Pinpoint the cell where the given text exists, returning its [x, y] midpoint coordinate. 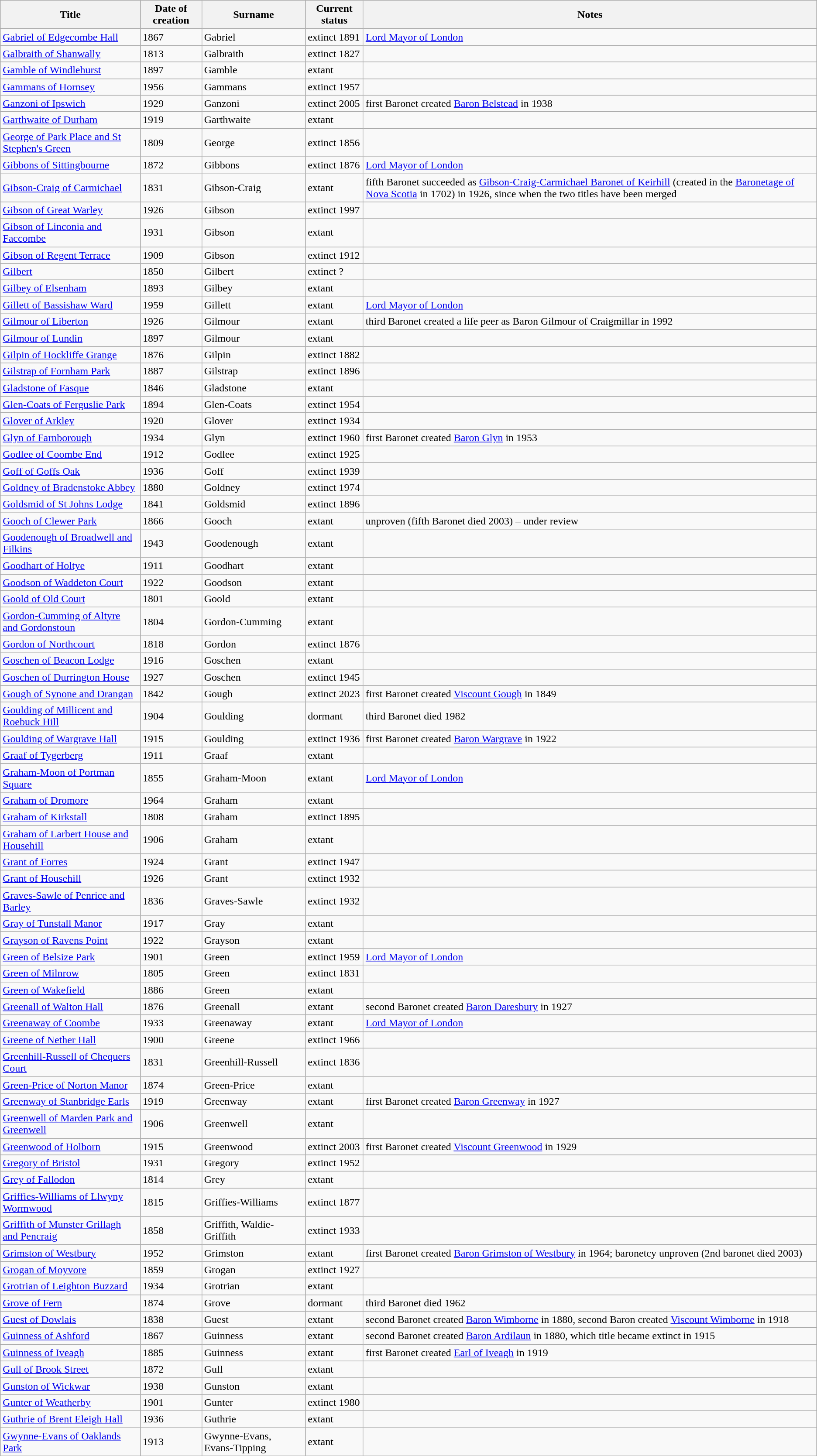
1804 [171, 621]
extinct 1856 [334, 142]
Goschen of Beacon Lodge [71, 661]
Greenhill-Russell [253, 1062]
Guest [253, 1319]
Glyn [253, 438]
Green of Milnrow [71, 973]
Date of creation [171, 15]
Goold [253, 599]
1917 [171, 924]
Gibbons [253, 165]
Gibbons of Sittingbourne [71, 165]
extinct 2005 [334, 103]
1952 [171, 1253]
Green-Price [253, 1085]
Grimston [253, 1253]
1900 [171, 1040]
Graham of Larbert House and Househill [71, 839]
1850 [171, 272]
Title [71, 15]
1943 [171, 544]
Notes [590, 15]
Goodhart [253, 566]
1885 [171, 1353]
1858 [171, 1230]
1964 [171, 800]
Current status [334, 15]
extinct 1934 [334, 421]
extinct 1966 [334, 1040]
Glen-Coats of Ferguslie Park [71, 404]
Grey of Fallodon [71, 1180]
extinct 1827 [334, 54]
Gooch of Clewer Park [71, 521]
Gilstrap of Fornham Park [71, 371]
Greenway of Stanbridge Earls [71, 1101]
Godlee [253, 454]
Grogan [253, 1270]
Greene of Nether Hall [71, 1040]
extinct 1954 [334, 404]
Gamble [253, 70]
Grogan of Moyvore [71, 1270]
Grimston of Westbury [71, 1253]
Gregory of Bristol [71, 1163]
1933 [171, 1023]
extinct 1895 [334, 817]
extinct 1936 [334, 739]
extinct 1952 [334, 1163]
second Baronet created Baron Wimborne in 1880, second Baron created Viscount Wimborne in 1918 [590, 1319]
Graham of Kirkstall [71, 817]
Glyn of Farnborough [71, 438]
Grey [253, 1180]
Grant of Forres [71, 862]
extinct 1882 [334, 355]
Gooch [253, 521]
Gough of Synone and Drangan [71, 694]
Gilpin of Hockliffe Grange [71, 355]
Grove of Fern [71, 1303]
Goold of Old Court [71, 599]
1912 [171, 454]
third Baronet died 1962 [590, 1303]
Greenaway of Coombe [71, 1023]
Greenwood of Holborn [71, 1146]
1938 [171, 1386]
Gibson of Great Warley [71, 210]
extinct 1959 [334, 957]
Grant of Househill [71, 879]
Gull of Brook Street [71, 1369]
Goschen of Durrington House [71, 677]
third Baronet died 1982 [590, 716]
first Baronet created Earl of Iveagh in 1919 [590, 1353]
1959 [171, 305]
extinct 1960 [334, 438]
extinct 1912 [334, 255]
Goldsmid [253, 504]
Gabriel of Edgecombe Hall [71, 37]
Griffith, Waldie-Griffith [253, 1230]
Graves-Sawle [253, 901]
1859 [171, 1270]
Gray of Tunstall Manor [71, 924]
1927 [171, 677]
Graham of Dromore [71, 800]
Guthrie [253, 1419]
Griffies-Williams [253, 1202]
Greenwell [253, 1124]
Goldney [253, 487]
Gilmour of Liberton [71, 322]
Galbraith of Shanwally [71, 54]
extinct 1974 [334, 487]
extinct 1997 [334, 210]
George of Park Place and St Stephen's Green [71, 142]
1801 [171, 599]
extinct 1836 [334, 1062]
Greenaway [253, 1023]
1909 [171, 255]
Gordon [253, 644]
1894 [171, 404]
Ganzoni of Ipswich [71, 103]
1818 [171, 644]
1893 [171, 288]
Green-Price of Norton Manor [71, 1085]
unproven (fifth Baronet died 2003) – under review [590, 521]
third Baronet created a life peer as Baron Gilmour of Craigmillar in 1992 [590, 322]
Goff [253, 471]
extinct 1939 [334, 471]
Gibson-Craig [253, 188]
Gillett [253, 305]
1846 [171, 388]
Guinness of Ashford [71, 1336]
Graaf [253, 755]
Green of Belsize Park [71, 957]
Goulding of Millicent and Roebuck Hill [71, 716]
Gray [253, 924]
Goldney of Bradenstoke Abbey [71, 487]
extinct 2003 [334, 1146]
Greene [253, 1040]
extinct 1927 [334, 1270]
Greenall of Walton Hall [71, 1007]
Garthwaite [253, 120]
1836 [171, 901]
1887 [171, 371]
Greenwood [253, 1146]
Gabriel [253, 37]
Goldsmid of St Johns Lodge [71, 504]
Gordon of Northcourt [71, 644]
extinct 1831 [334, 973]
1904 [171, 716]
Gibson-Craig of Carmichael [71, 188]
Grove [253, 1303]
Gordon-Cumming of Altyre and Gordonstoun [71, 621]
Gilstrap [253, 371]
Gammans [253, 87]
Griffies-Williams of Llwyny Wormwood [71, 1202]
Grotrian [253, 1286]
first Baronet created Viscount Gough in 1849 [590, 694]
Gunter of Weatherby [71, 1402]
Galbraith [253, 54]
Gregory [253, 1163]
Glover [253, 421]
Gilbey [253, 288]
Gunston [253, 1386]
1920 [171, 421]
Glover of Arkley [71, 421]
first Baronet created Baron Glyn in 1953 [590, 438]
Goff of Goffs Oak [71, 471]
extinct 1947 [334, 862]
Graaf of Tygerberg [71, 755]
Gilbey of Elsenham [71, 288]
Graham-Moon of Portman Square [71, 778]
Gladstone [253, 388]
1916 [171, 661]
1956 [171, 87]
1813 [171, 54]
1842 [171, 694]
extinct 1945 [334, 677]
Gibson of Linconia and Faccombe [71, 232]
Surname [253, 15]
Gammans of Hornsey [71, 87]
Gwynne-Evans, Evans-Tipping [253, 1442]
1841 [171, 504]
extinct 1957 [334, 87]
1929 [171, 103]
George [253, 142]
1855 [171, 778]
extinct 1933 [334, 1230]
Gough [253, 694]
extinct 1980 [334, 1402]
Greenhill-Russell of Chequers Court [71, 1062]
extinct 1877 [334, 1202]
Gilpin [253, 355]
1815 [171, 1202]
Goodhart of Holtye [71, 566]
extinct 1891 [334, 37]
Gull [253, 1369]
1838 [171, 1319]
Gibson of Regent Terrace [71, 255]
second Baronet created Baron Ardilaun in 1880, which title became extinct in 1915 [590, 1336]
Ganzoni [253, 103]
second Baronet created Baron Daresbury in 1927 [590, 1007]
first Baronet created Baron Greenway in 1927 [590, 1101]
Goodenough of Broadwell and Filkins [71, 544]
Glen-Coats [253, 404]
Green of Wakefield [71, 990]
Graves-Sawle of Penrice and Barley [71, 901]
1880 [171, 487]
1924 [171, 862]
Griffith of Munster Grillagh and Pencraig [71, 1230]
extinct ? [334, 272]
Gordon-Cumming [253, 621]
Graham-Moon [253, 778]
Garthwaite of Durham [71, 120]
Gwynne-Evans of Oaklands Park [71, 1442]
extinct 1925 [334, 454]
Gunston of Wickwar [71, 1386]
Gunter [253, 1402]
Goulding of Wargrave Hall [71, 739]
Guest of Dowlais [71, 1319]
1808 [171, 817]
Greenway [253, 1101]
Goodson of Waddeton Court [71, 582]
Gilmour of Lundin [71, 338]
1866 [171, 521]
Goodson [253, 582]
Greenwell of Marden Park and Greenwell [71, 1124]
Gamble of Windlehurst [71, 70]
Grayson of Ravens Point [71, 940]
Grotrian of Leighton Buzzard [71, 1286]
Guthrie of Brent Eleigh Hall [71, 1419]
Gillett of Bassishaw Ward [71, 305]
1886 [171, 990]
Goodenough [253, 544]
1809 [171, 142]
Gladstone of Fasque [71, 388]
1913 [171, 1442]
first Baronet created Baron Wargrave in 1922 [590, 739]
Guinness of Iveagh [71, 1353]
Greenall [253, 1007]
1805 [171, 973]
first Baronet created Baron Belstead in 1938 [590, 103]
first Baronet created Viscount Greenwood in 1929 [590, 1146]
extinct 2023 [334, 694]
Godlee of Coombe End [71, 454]
Grayson [253, 940]
1814 [171, 1180]
first Baronet created Baron Grimston of Westbury in 1964; baronetcy unproven (2nd baronet died 2003) [590, 1253]
